Pinpoint the cell where the given text exists, returning its [X, Y] midpoint coordinate. 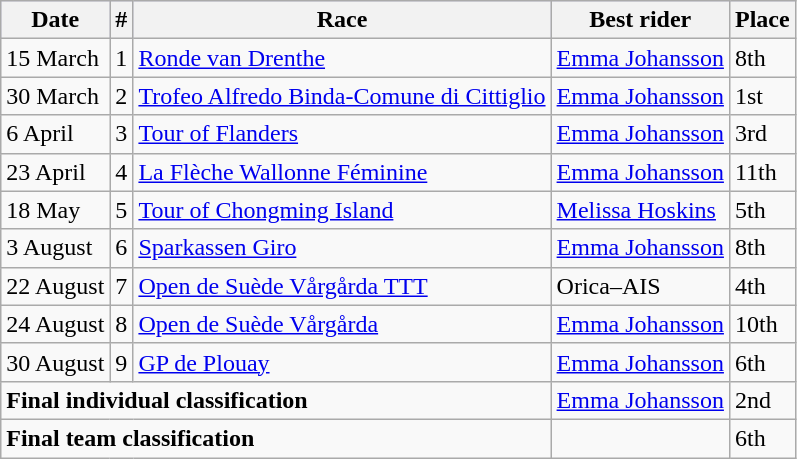
30 August [56, 362]
9 [122, 362]
23 April [56, 172]
Trofeo Alfredo Binda-Comune di Cittiglio [342, 96]
18 May [56, 210]
Best rider [640, 20]
La Flèche Wallonne Féminine [342, 172]
2nd [762, 400]
Sparkassen Giro [342, 248]
2 [122, 96]
1 [122, 58]
15 March [56, 58]
10th [762, 324]
24 August [56, 324]
4 [122, 172]
5 [122, 210]
Open de Suède Vårgårda TTT [342, 286]
3 [122, 134]
Place [762, 20]
3rd [762, 134]
4th [762, 286]
1st [762, 96]
Final individual classification [276, 400]
6 [122, 248]
Date [56, 20]
6 April [56, 134]
30 March [56, 96]
GP de Plouay [342, 362]
11th [762, 172]
22 August [56, 286]
Open de Suède Vårgårda [342, 324]
5th [762, 210]
8 [122, 324]
3 August [56, 248]
Tour of Flanders [342, 134]
Race [342, 20]
Melissa Hoskins [640, 210]
Ronde van Drenthe [342, 58]
Tour of Chongming Island [342, 210]
Final team classification [276, 438]
# [122, 20]
7 [122, 286]
Orica–AIS [640, 286]
